Search for the cell housing the specified text and yield its (x, y) center coordinate. 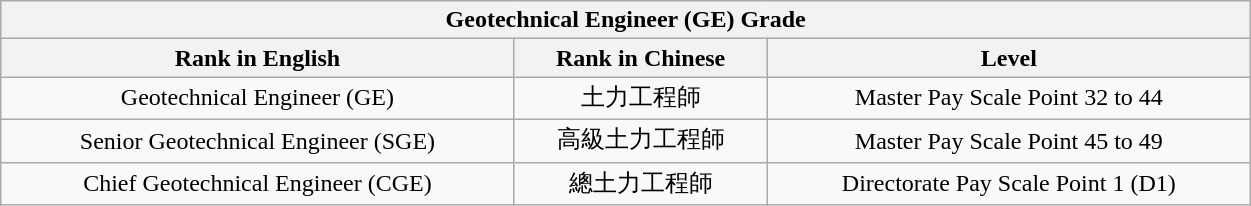
高級土力工程師 (640, 140)
Geotechnical Engineer (GE) (258, 98)
Rank in Chinese (640, 58)
Master Pay Scale Point 32 to 44 (1009, 98)
Master Pay Scale Point 45 to 49 (1009, 140)
總土力工程師 (640, 184)
Rank in English (258, 58)
Chief Geotechnical Engineer (CGE) (258, 184)
Level (1009, 58)
土力工程師 (640, 98)
Directorate Pay Scale Point 1 (D1) (1009, 184)
Geotechnical Engineer (GE) Grade (626, 20)
Senior Geotechnical Engineer (SGE) (258, 140)
